Search for the cell housing the specified text and yield its [x, y] center coordinate. 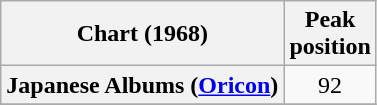
Peakposition [330, 34]
92 [330, 85]
Japanese Albums (Oricon) [142, 85]
Chart (1968) [142, 34]
